Scan for the cell matching the given text and deliver its [X, Y] coordinate at center. 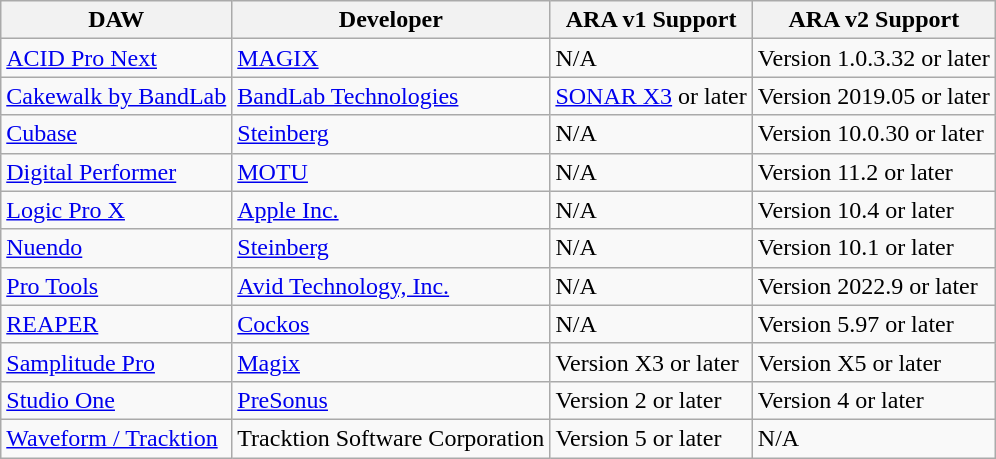
Version X5 or later [874, 362]
Version 2 or later [651, 400]
Cubase [116, 134]
Magix [391, 362]
Version 10.0.30 or later [874, 134]
Version 5.97 or later [874, 324]
Pro Tools [116, 286]
Version X3 or later [651, 362]
Version 5 or later [651, 438]
Version 2019.05 or later [874, 96]
MOTU [391, 172]
Samplitude Pro [116, 362]
MAGIX [391, 58]
ACID Pro Next [116, 58]
ARA v2 Support [874, 20]
Avid Technology, Inc. [391, 286]
ARA v1 Support [651, 20]
DAW [116, 20]
Version 2022.9 or later [874, 286]
Apple Inc. [391, 210]
BandLab Technologies [391, 96]
REAPER [116, 324]
Tracktion Software Corporation [391, 438]
Version 10.1 or later [874, 248]
Logic Pro X [116, 210]
Version 10.4 or later [874, 210]
Version 4 or later [874, 400]
Nuendo [116, 248]
Version 1.0.3.32 or later [874, 58]
Waveform / Tracktion [116, 438]
Cakewalk by BandLab [116, 96]
SONAR X3 or later [651, 96]
Cockos [391, 324]
PreSonus [391, 400]
Studio One [116, 400]
Developer [391, 20]
Version 11.2 or later [874, 172]
Digital Performer [116, 172]
